For the text-containing cell, return its midpoint in (X, Y) coordinate format. 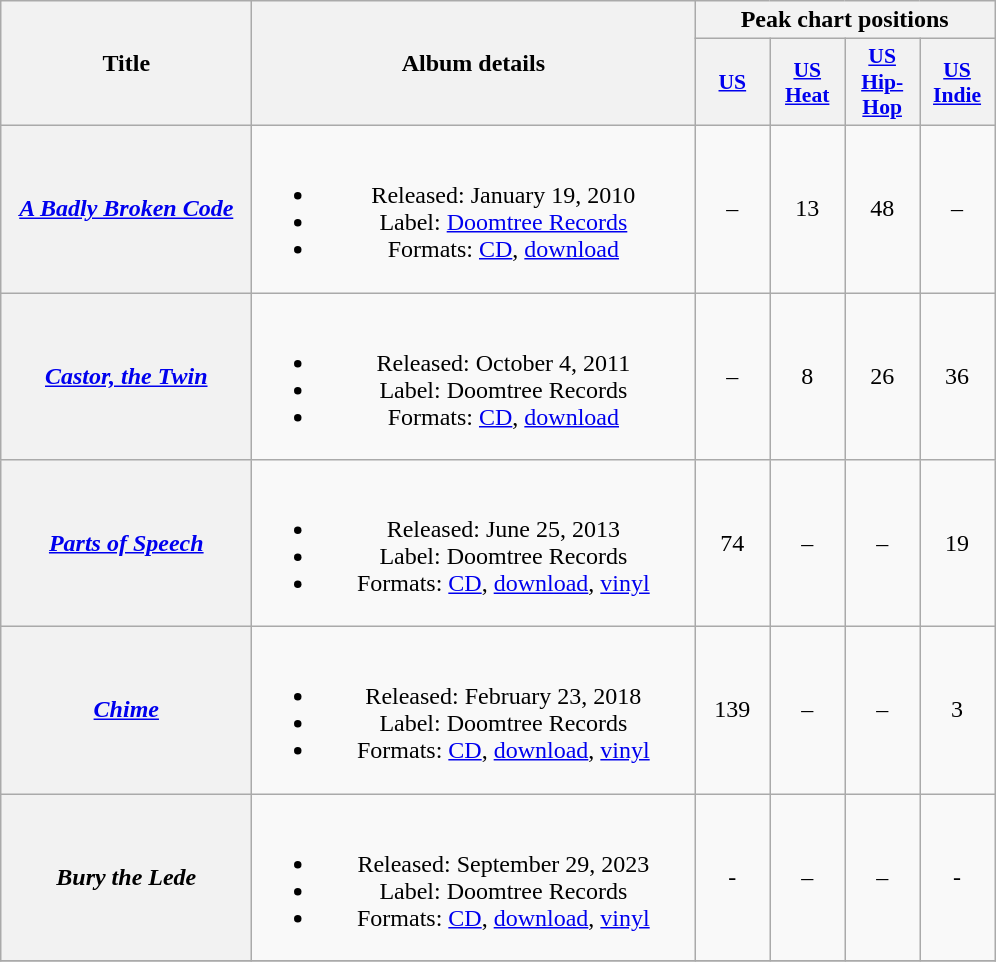
Released: September 29, 2023Label: Doomtree RecordsFormats: CD, download, vinyl (474, 878)
Peak chart positions (845, 20)
US (732, 82)
3 (958, 710)
26 (882, 376)
139 (732, 710)
US Indie (958, 82)
36 (958, 376)
Released: January 19, 2010Label: Doomtree RecordsFormats: CD, download (474, 208)
74 (732, 544)
Released: October 4, 2011Label: Doomtree RecordsFormats: CD, download (474, 376)
19 (958, 544)
8 (808, 376)
13 (808, 208)
A Badly Broken Code (126, 208)
Released: June 25, 2013Label: Doomtree RecordsFormats: CD, download, vinyl (474, 544)
Parts of Speech (126, 544)
48 (882, 208)
US Hip-Hop (882, 82)
Chime (126, 710)
Bury the Lede (126, 878)
Title (126, 64)
Released: February 23, 2018Label: Doomtree RecordsFormats: CD, download, vinyl (474, 710)
Album details (474, 64)
US Heat (808, 82)
Castor, the Twin (126, 376)
